For the text-containing cell, return its midpoint in [X, Y] coordinate format. 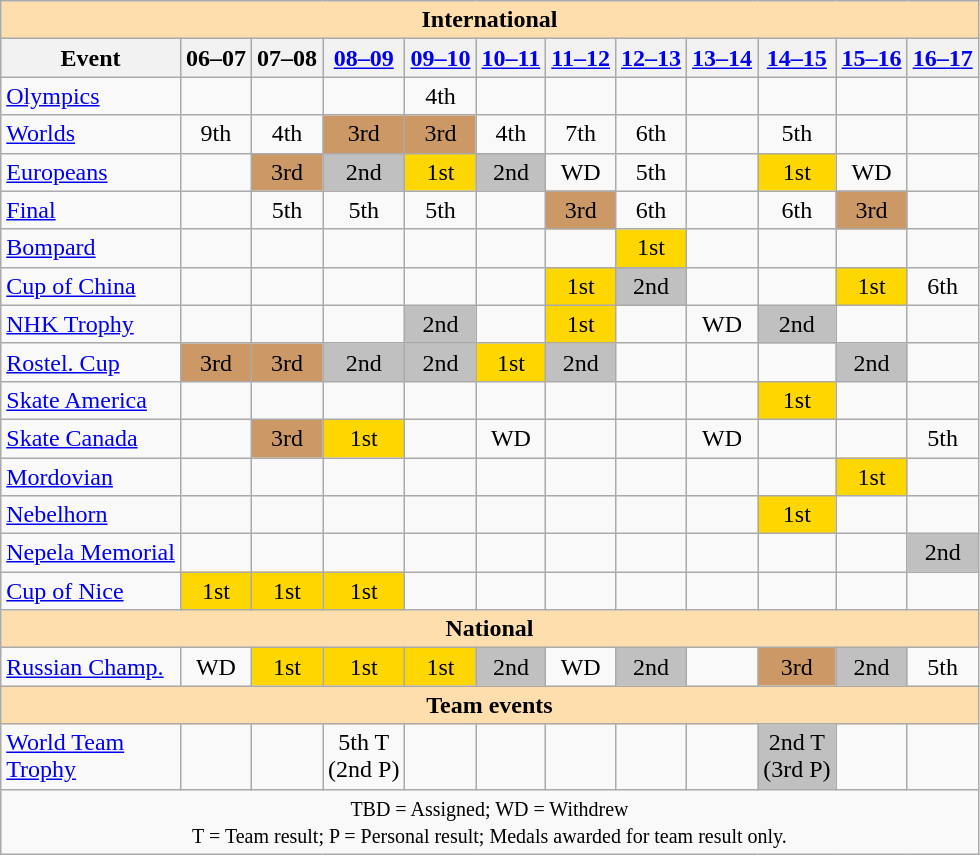
International [490, 20]
06–07 [216, 58]
Cup of China [91, 286]
09–10 [440, 58]
08–09 [364, 58]
12–13 [652, 58]
National [490, 629]
15–16 [872, 58]
Nebelhorn [91, 515]
Skate America [91, 400]
Europeans [91, 172]
Cup of Nice [91, 591]
Rostel. Cup [91, 362]
5th T (2nd P) [364, 756]
Mordovian [91, 477]
TBD = Assigned; WD = Withdrew T = Team result; P = Personal result; Medals awarded for team result only. [490, 822]
Russian Champ. [91, 667]
World TeamTrophy [91, 756]
Olympics [91, 96]
Bompard [91, 248]
13–14 [722, 58]
14–15 [797, 58]
Worlds [91, 134]
Nepela Memorial [91, 553]
16–17 [942, 58]
Skate Canada [91, 438]
Event [91, 58]
10–11 [511, 58]
11–12 [581, 58]
Final [91, 210]
Team events [490, 705]
9th [216, 134]
07–08 [286, 58]
7th [581, 134]
2nd T (3rd P) [797, 756]
NHK Trophy [91, 324]
